Locate the cell with the specified text and output its (X, Y) center coordinate. 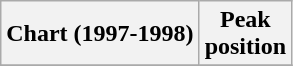
Chart (1997-1998) (100, 34)
Peak position (245, 34)
